From the cell containing the given text, extract its center point as [x, y] coordinate. 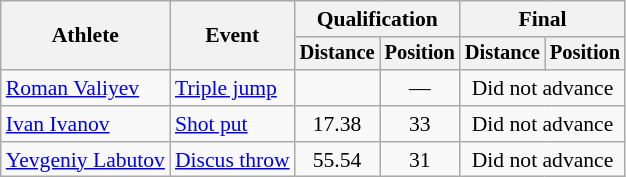
Roman Valiyev [86, 88]
17.38 [338, 124]
Athlete [86, 36]
Event [232, 36]
Triple jump [232, 88]
Final [542, 19]
— [420, 88]
33 [420, 124]
Shot put [232, 124]
Ivan Ivanov [86, 124]
Qualification [378, 19]
